Return the [X, Y] coordinate for the center point of the cell that contains the specified text.  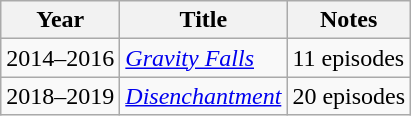
Year [60, 20]
20 episodes [349, 96]
Disenchantment [204, 96]
2018–2019 [60, 96]
Title [204, 20]
2014–2016 [60, 58]
11 episodes [349, 58]
Notes [349, 20]
Gravity Falls [204, 58]
